Locate the cell with the specified text and output its (x, y) center coordinate. 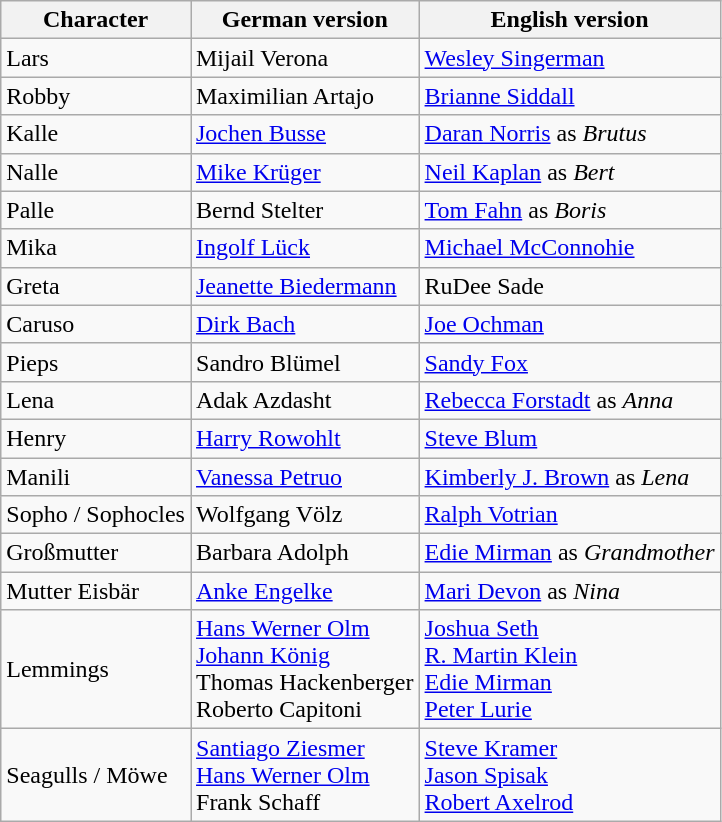
Seagulls / Möwe (96, 775)
Lars (96, 58)
Manili (96, 477)
Lena (96, 400)
RuDee Sade (570, 286)
Steve Blum (570, 438)
Robby (96, 96)
Ingolf Lück (304, 248)
Großmutter (96, 553)
Mike Krüger (304, 172)
Greta (96, 286)
Steve KramerJason SpisakRobert Axelrod (570, 775)
Caruso (96, 324)
Tom Fahn as Boris (570, 210)
Palle (96, 210)
Lemmings (96, 670)
Mutter Eisbär (96, 591)
Anke Engelke (304, 591)
Character (96, 20)
Mari Devon as Nina (570, 591)
Barbara Adolph (304, 553)
Michael McConnohie (570, 248)
Edie Mirman as Grandmother (570, 553)
Jochen Busse (304, 134)
Pieps (96, 362)
Mijail Verona (304, 58)
Mika (96, 248)
German version (304, 20)
Daran Norris as Brutus (570, 134)
Joe Ochman (570, 324)
Kalle (96, 134)
Neil Kaplan as Bert (570, 172)
Rebecca Forstadt as Anna (570, 400)
Wolfgang Völz (304, 515)
Wesley Singerman (570, 58)
Brianne Siddall (570, 96)
Ralph Votrian (570, 515)
Santiago ZiesmerHans Werner OlmFrank Schaff (304, 775)
Hans Werner OlmJohann KönigThomas HackenbergerRoberto Capitoni (304, 670)
Joshua SethR. Martin KleinEdie MirmanPeter Lurie (570, 670)
Adak Azdasht (304, 400)
Dirk Bach (304, 324)
English version (570, 20)
Henry (96, 438)
Sopho / Sophocles (96, 515)
Sandy Fox (570, 362)
Kimberly J. Brown as Lena (570, 477)
Vanessa Petruo (304, 477)
Harry Rowohlt (304, 438)
Bernd Stelter (304, 210)
Nalle (96, 172)
Maximilian Artajo (304, 96)
Jeanette Biedermann (304, 286)
Sandro Blümel (304, 362)
